For the text-containing cell, return its midpoint in [X, Y] coordinate format. 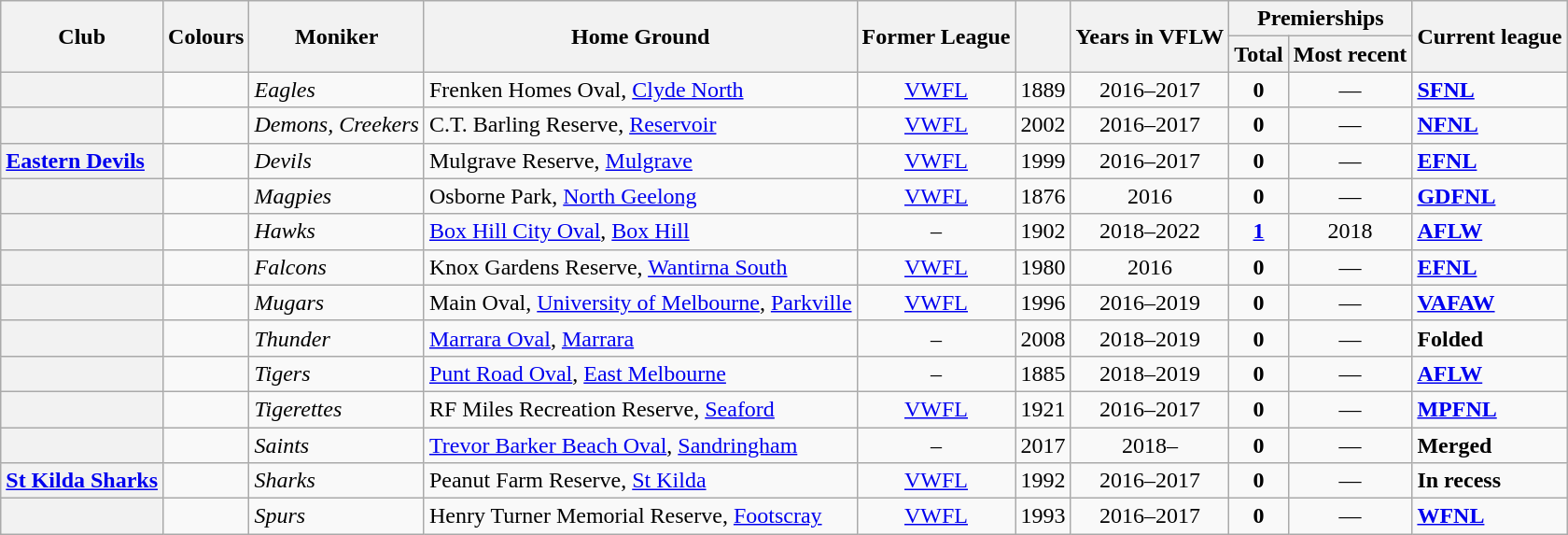
Demons, Creekers [336, 125]
In recess [1490, 481]
Box Hill City Oval, Box Hill [640, 232]
1999 [1043, 161]
C.T. Barling Reserve, Reservoir [640, 125]
Eastern Devils [82, 161]
MPFNL [1490, 409]
GDFNL [1490, 196]
2017 [1043, 445]
Main Oval, University of Melbourne, Parkville [640, 303]
Trevor Barker Beach Oval, Sandringham [640, 445]
Mugars [336, 303]
2002 [1043, 125]
Devils [336, 161]
Saints [336, 445]
2018–2022 [1150, 232]
NFNL [1490, 125]
Former League [936, 36]
1993 [1043, 516]
1885 [1043, 373]
2016–2019 [1150, 303]
Thunder [336, 338]
Henry Turner Memorial Reserve, Footscray [640, 516]
Magpies [336, 196]
Merged [1490, 445]
Current league [1490, 36]
Spurs [336, 516]
Home Ground [640, 36]
VAFAW [1490, 303]
Most recent [1350, 54]
1876 [1043, 196]
Marrara Oval, Marrara [640, 338]
Colours [206, 36]
2008 [1043, 338]
Osborne Park, North Geelong [640, 196]
1980 [1043, 267]
Club [82, 36]
2018 [1350, 232]
Tigers [336, 373]
Falcons [336, 267]
1921 [1043, 409]
Premierships [1321, 19]
1 [1259, 232]
WFNL [1490, 516]
Peanut Farm Reserve, St Kilda [640, 481]
Folded [1490, 338]
Moniker [336, 36]
2018– [1150, 445]
SFNL [1490, 90]
1889 [1043, 90]
Frenken Homes Oval, Clyde North [640, 90]
St Kilda Sharks [82, 481]
Tigerettes [336, 409]
Years in VFLW [1150, 36]
Mulgrave Reserve, Mulgrave [640, 161]
Punt Road Oval, East Melbourne [640, 373]
Hawks [336, 232]
Total [1259, 54]
Sharks [336, 481]
RF Miles Recreation Reserve, Seaford [640, 409]
1902 [1043, 232]
1996 [1043, 303]
Knox Gardens Reserve, Wantirna South [640, 267]
Eagles [336, 90]
1992 [1043, 481]
